Find where the given text appears and provide that cell's center as (X, Y) coordinate. 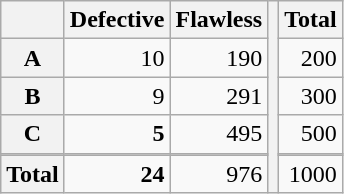
200 (311, 58)
300 (311, 96)
C (33, 134)
24 (117, 173)
Defective (117, 20)
5 (117, 134)
A (33, 58)
1000 (311, 173)
291 (219, 96)
495 (219, 134)
976 (219, 173)
Flawless (219, 20)
B (33, 96)
500 (311, 134)
9 (117, 96)
10 (117, 58)
190 (219, 58)
